Output the (x, y) coordinate of the center of the cell containing the given text.  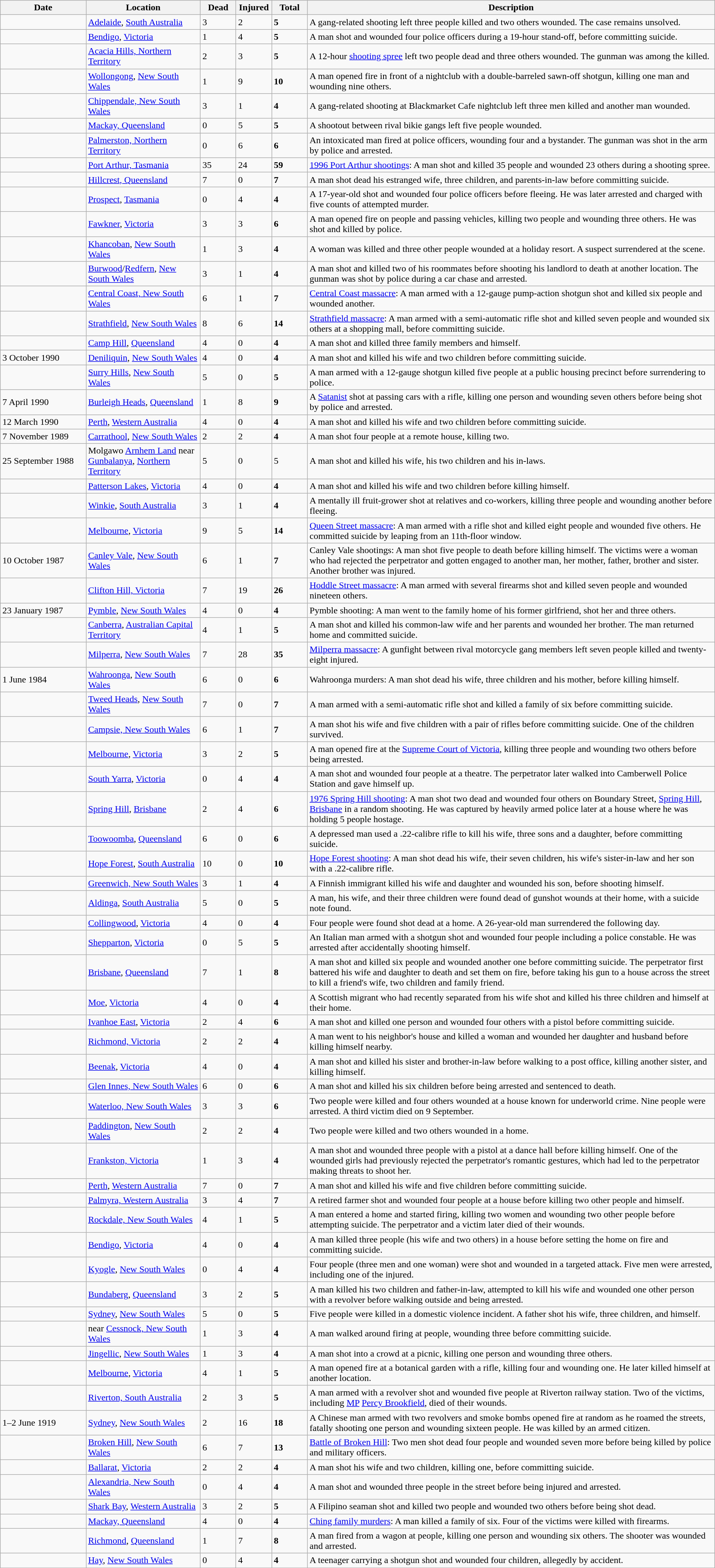
A man opened fire on people and passing vehicles, killing two people and wounding three others. He was shot and killed by police. (511, 224)
Ballarat, Victoria (143, 1467)
A man shot four people at a remote house, killing two. (511, 436)
Hoddle Street massacre: A man armed with several firearms shot and killed seven people and wounded nineteen others. (511, 590)
A man shot into a crowd at a picnic, killing one person and wounding three others. (511, 1353)
Collingwood, Victoria (143, 923)
Description (511, 8)
Paddington, New South Wales (143, 1131)
A 17-year-old shot and wounded four police officers before fleeing. He was later arrested and charged with five counts of attempted murder. (511, 199)
Frankston, Victoria (143, 1161)
Canberra, Australian Capital Territory (143, 630)
A man shot and killed his wife and two children before killing himself. (511, 486)
Four people were found shot dead at a home. A 26-year-old man surrendered the following day. (511, 923)
1996 Port Arthur shootings: A man shot and killed 35 people and wounded 23 others during a shooting spree. (511, 165)
Date (43, 8)
A man shot and wounded three people in the street before being injured and arrested. (511, 1487)
Palmerston, Northern Territory (143, 145)
Injured (254, 8)
Jingellic, New South Wales (143, 1353)
Fawkner, Victoria (143, 224)
Canley Vale, New South Wales (143, 560)
Burwood/Redfern, New South Wales (143, 274)
A man walked around firing at people, wounding three before committing suicide. (511, 1334)
Aldinga, South Australia (143, 903)
Prospect, Tasmania (143, 199)
A woman was killed and three other people wounded at a holiday resort. A suspect surrendered at the scene. (511, 249)
Toowoomba, Queensland (143, 839)
A man shot and killed his sister and brother-in-law before walking to a post office, killing another sister, and killing himself. (511, 1066)
Two people were killed and two others wounded in a home. (511, 1131)
Richmond, Queensland (143, 1541)
59 (290, 165)
Shark Bay, Western Australia (143, 1507)
Waterloo, New South Wales (143, 1106)
Total (290, 8)
Battle of Broken Hill: Two men shot dead four people and wounded seven more before being killed by police and military officers. (511, 1447)
Pymble shooting: A man went to the family home of his former girlfriend, shot her and three others. (511, 610)
Spring Hill, Brisbane (143, 809)
A man shot and killed three family members and himself. (511, 343)
Patterson Lakes, Victoria (143, 486)
Burleigh Heads, Queensland (143, 402)
A man shot dead his estranged wife, three children, and parents-in-law before committing suicide. (511, 179)
Bundaberg, Queensland (143, 1294)
A gang-related shooting at Blackmarket Cafe nightclub left three men killed and another man wounded. (511, 106)
Location (143, 8)
Port Arthur, Tasmania (143, 165)
A man shot and killed his wife, his two children and his in-laws. (511, 461)
An intoxicated man fired at police officers, wounding four and a bystander. The gunman was shot in the arm by police and arrested. (511, 145)
A man fired from a wagon at people, killing one person and wounding six others. The shooter was wounded and arrested. (511, 1541)
26 (290, 590)
7 April 1990 (43, 402)
A man went to his neighbor's house and killed a woman and wounded her daughter and husband before killing himself nearby. (511, 1042)
Surry Hills, New South Wales (143, 377)
Glen Innes, New South Wales (143, 1086)
A man armed with a 12-gauge shotgun killed five people at a public housing precinct before surrendering to police. (511, 377)
Four people (three men and one woman) were shot and wounded in a targeted attack. Five men were arrested, including one of the injured. (511, 1270)
Hope Forest shooting: A man shot dead his wife, their seven children, his wife's sister-in-law and her son with a .22-calibre rifle. (511, 863)
Carrathool, New South Wales (143, 436)
3 October 1990 (43, 358)
A mentally ill fruit-grower shot at relatives and co-workers, killing three people and wounding another before fleeing. (511, 505)
Kyogle, New South Wales (143, 1270)
Acacia Hills, Northern Territory (143, 56)
Milperra massacre: A gunfight between rival motorcycle gang members left seven people killed and twenty-eight injured. (511, 655)
A man killed three people (his wife and two others) in a house before setting the home on fire and committing suicide. (511, 1244)
A Finnish immigrant killed his wife and daughter and wounded his son, before shooting himself. (511, 883)
Palmyra, Western Australia (143, 1200)
A man shot his wife and two children, killing one, before committing suicide. (511, 1467)
Alexandria, New South Wales (143, 1487)
A man shot and wounded four police officers during a 19-hour stand-off, before committing suicide. (511, 37)
A man shot his wife and five children with a pair of rifles before committing suicide. One of the children survived. (511, 729)
Molgawo Arnhem Land near Gunbalanya, Northern Territory (143, 461)
Tweed Heads, New South Wales (143, 705)
13 (290, 1447)
Moe, Victoria (143, 1002)
Broken Hill, New South Wales (143, 1447)
Greenwich, New South Wales (143, 883)
A gang-related shooting left three people killed and two others wounded. The case remains unsolved. (511, 22)
Hay, New South Wales (143, 1560)
A 12-hour shooting spree left two people dead and three others wounded. The gunman was among the killed. (511, 56)
Chippendale, New South Wales (143, 106)
near Cessnock, New South Wales (143, 1334)
A man opened fire at a botanical garden with a rifle, killing four and wounding one. He later killed himself at another location. (511, 1373)
A man shot and killed his six children before being arrested and sentenced to death. (511, 1086)
Brisbane, Queensland (143, 972)
Wahroonga murders: A man shot dead his wife, three children and his mother, before killing himself. (511, 679)
Winkie, South Australia (143, 505)
A man opened fire in front of a nightclub with a double-barreled sawn-off shotgun, killing one man and wounding nine others. (511, 81)
A man, his wife, and their three children were found dead of gunshot wounds at their home, with a suicide note found. (511, 903)
Pymble, New South Wales (143, 610)
1–2 June 1919 (43, 1423)
Clifton Hill, Victoria (143, 590)
Khancoban, New South Wales (143, 249)
A shootout between rival bikie gangs left five people wounded. (511, 126)
A man shot and killed his wife and five children before committing suicide. (511, 1186)
A man shot and killed one person and wounded four others with a pistol before committing suicide. (511, 1022)
A Scottish migrant who had recently separated from his wife shot and killed his three children and himself at their home. (511, 1002)
A teenager carrying a shotgun shot and wounded four children, allegedly by accident. (511, 1560)
Adelaide, South Australia (143, 22)
23 January 1987 (43, 610)
Hillcrest, Queensland (143, 179)
Ivanhoe East, Victoria (143, 1022)
Central Coast, New South Wales (143, 298)
Milperra, New South Wales (143, 655)
A Satanist shot at passing cars with a rifle, killing one person and wounding seven others before being shot by police and arrested. (511, 402)
19 (254, 590)
A man shot and wounded four people at a theatre. The perpetrator later walked into Camberwell Police Station and gave himself up. (511, 779)
Ching family murders: A man killed a family of six. Four of the victims were killed with firearms. (511, 1521)
18 (290, 1423)
Wollongong, New South Wales (143, 81)
7 November 1989 (43, 436)
A man armed with a semi-automatic rifle shot and killed a family of six before committing suicide. (511, 705)
Deniliquin, New South Wales (143, 358)
16 (254, 1423)
Rockdale, New South Wales (143, 1220)
A Filipino seaman shot and killed two people and wounded two others before being shot dead. (511, 1507)
Riverton, South Australia (143, 1398)
1 June 1984 (43, 679)
Strathfield, New South Wales (143, 324)
An Italian man armed with a shotgun shot and wounded four people including a police constable. He was arrested after accidentally shooting himself. (511, 942)
10 October 1987 (43, 560)
Central Coast massacre: A man armed with a 12-gauge pump-action shotgun shot and killed six people and wounded another. (511, 298)
Two people were killed and four others wounded at a house known for underworld crime. Nine people were arrested. A third victim died on 9 September. (511, 1106)
Hope Forest, South Australia (143, 863)
A man shot and killed his common-law wife and her parents and wounded her brother. The man returned home and committed suicide. (511, 630)
25 September 1988 (43, 461)
Richmond, Victoria (143, 1042)
28 (254, 655)
24 (254, 165)
Wahroonga, New South Wales (143, 679)
A retired farmer shot and wounded four people at a house before killing two other people and himself. (511, 1200)
South Yarra, Victoria (143, 779)
12 March 1990 (43, 422)
Shepparton, Victoria (143, 942)
Dead (218, 8)
A depressed man used a .22-calibre rifle to kill his wife, three sons and a daughter, before committing suicide. (511, 839)
Beenak, Victoria (143, 1066)
Five people were killed in a domestic violence incident. A father shot his wife, three children, and himself. (511, 1314)
Campsie, New South Wales (143, 729)
A man opened fire at the Supreme Court of Victoria, killing three people and wounding two others before being arrested. (511, 754)
Camp Hill, Queensland (143, 343)
